Return [x, y] of the center of cell containing provided text 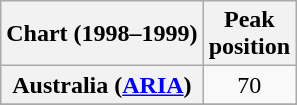
70 [249, 85]
Chart (1998–1999) [102, 34]
Australia (ARIA) [102, 85]
Peakposition [249, 34]
